For the text-containing cell, return its midpoint in [X, Y] coordinate format. 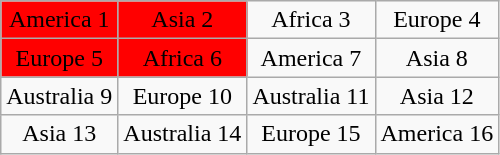
Asia 12 [437, 96]
Australia 11 [311, 96]
America 7 [311, 58]
Australia 14 [182, 134]
Asia 8 [437, 58]
Europe 10 [182, 96]
America 16 [437, 134]
Asia 13 [60, 134]
Europe 15 [311, 134]
Africa 3 [311, 20]
Europe 4 [437, 20]
Asia 2 [182, 20]
Australia 9 [60, 96]
Africa 6 [182, 58]
America 1 [60, 20]
Europe 5 [60, 58]
